For the text-containing cell, return its midpoint in (x, y) coordinate format. 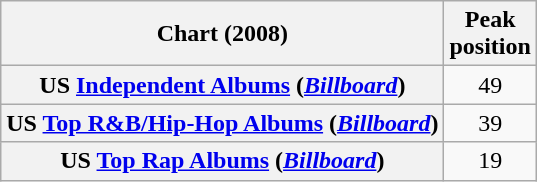
US Top Rap Albums (Billboard) (222, 161)
US Independent Albums (Billboard) (222, 85)
Peakposition (490, 34)
39 (490, 123)
49 (490, 85)
19 (490, 161)
US Top R&B/Hip-Hop Albums (Billboard) (222, 123)
Chart (2008) (222, 34)
